From the cell containing the given text, extract its center point as [X, Y] coordinate. 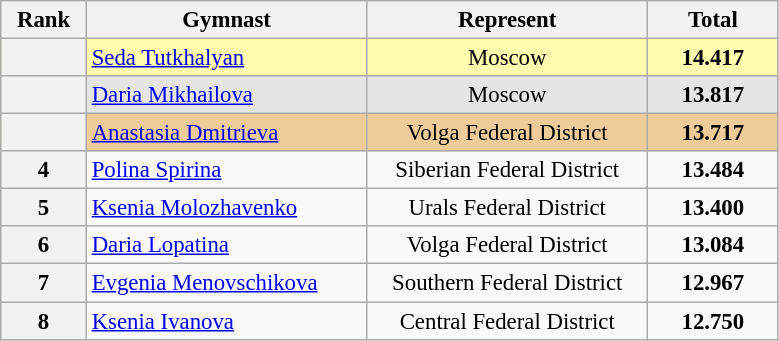
6 [44, 245]
Ksenia Molozhavenko [226, 208]
12.750 [714, 321]
Ksenia Ivanova [226, 321]
Seda Tutkhalyan [226, 58]
Anastasia Dmitrieva [226, 133]
Gymnast [226, 20]
5 [44, 208]
13.717 [714, 133]
Daria Lopatina [226, 245]
14.417 [714, 58]
4 [44, 170]
Siberian Federal District [508, 170]
Polina Spirina [226, 170]
12.967 [714, 283]
13.084 [714, 245]
8 [44, 321]
Rank [44, 20]
13.484 [714, 170]
Southern Federal District [508, 283]
13.400 [714, 208]
Total [714, 20]
Daria Mikhailova [226, 95]
7 [44, 283]
13.817 [714, 95]
Central Federal District [508, 321]
Evgenia Menovschikova [226, 283]
Urals Federal District [508, 208]
Represent [508, 20]
